Return the [X, Y] coordinate for the center point of the cell that contains the specified text.  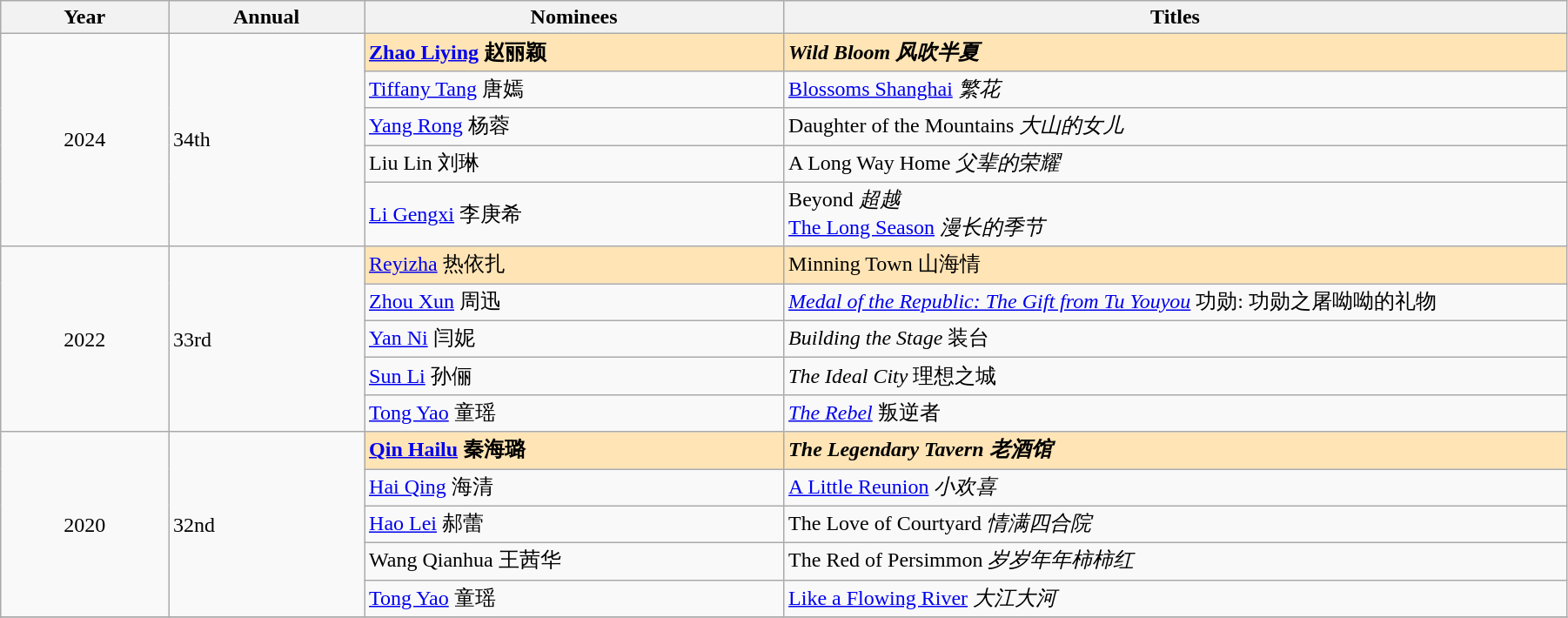
Hai Qing 海清 [574, 487]
Titles [1176, 17]
Like a Flowing River 大江大河 [1176, 599]
2024 [85, 140]
34th [266, 140]
Zhao Liying 赵丽颖 [574, 52]
The Love of Courtyard 情满四合院 [1176, 524]
Medal of the Republic: The Gift from Tu Youyou 功勋: 功勋之屠呦呦的礼物 [1176, 303]
The Rebel 叛逆者 [1176, 413]
Zhou Xun 周迅 [574, 303]
A Long Way Home 父辈的荣耀 [1176, 164]
Liu Lin 刘琳 [574, 164]
Tiffany Tang 唐嫣 [574, 89]
33rd [266, 339]
Building the Stage 装台 [1176, 339]
Yan Ni 闫妮 [574, 339]
Daughter of the Mountains 大山的女儿 [1176, 127]
Sun Li 孙俪 [574, 376]
Annual [266, 17]
Reyizha 热依扎 [574, 265]
Qin Hailu 秦海璐 [574, 451]
32nd [266, 524]
Year [85, 17]
A Little Reunion 小欢喜 [1176, 487]
Li Gengxi 李庚希 [574, 214]
2022 [85, 339]
Wang Qianhua 王茜华 [574, 562]
Minning Town 山海情 [1176, 265]
Beyond 超越 The Long Season 漫长的季节 [1176, 214]
Blossoms Shanghai 繁花 [1176, 89]
The Ideal City 理想之城 [1176, 376]
2020 [85, 524]
Hao Lei 郝蕾 [574, 524]
The Red of Persimmon 岁岁年年柿柿红 [1176, 562]
Nominees [574, 17]
The Legendary Tavern 老酒馆 [1176, 451]
Yang Rong 杨蓉 [574, 127]
Wild Bloom 风吹半夏 [1176, 52]
